Pinpoint the cell where the given text exists, returning its (x, y) midpoint coordinate. 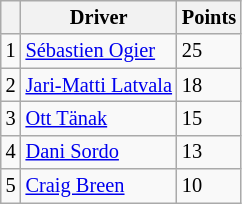
3 (11, 118)
Driver (99, 17)
15 (209, 118)
Ott Tänak (99, 118)
13 (209, 152)
4 (11, 152)
18 (209, 85)
2 (11, 85)
Sébastien Ogier (99, 51)
1 (11, 51)
Points (209, 17)
Dani Sordo (99, 152)
5 (11, 186)
10 (209, 186)
Craig Breen (99, 186)
25 (209, 51)
Jari-Matti Latvala (99, 85)
